From the cell containing the given text, extract its center point as [x, y] coordinate. 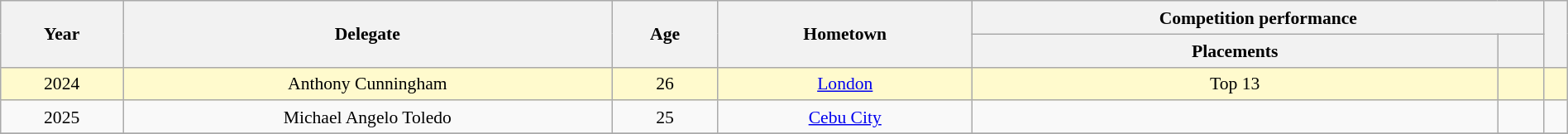
2025 [62, 117]
Anthony Cunningham [368, 84]
Cebu City [845, 117]
25 [665, 117]
Top 13 [1234, 84]
Hometown [845, 34]
Placements [1234, 50]
Year [62, 34]
London [845, 84]
Age [665, 34]
2024 [62, 84]
Competition performance [1258, 17]
Delegate [368, 34]
Michael Angelo Toledo [368, 117]
26 [665, 84]
